Capture the cell that displays the provided text and extract its [X, Y] central coordinate. 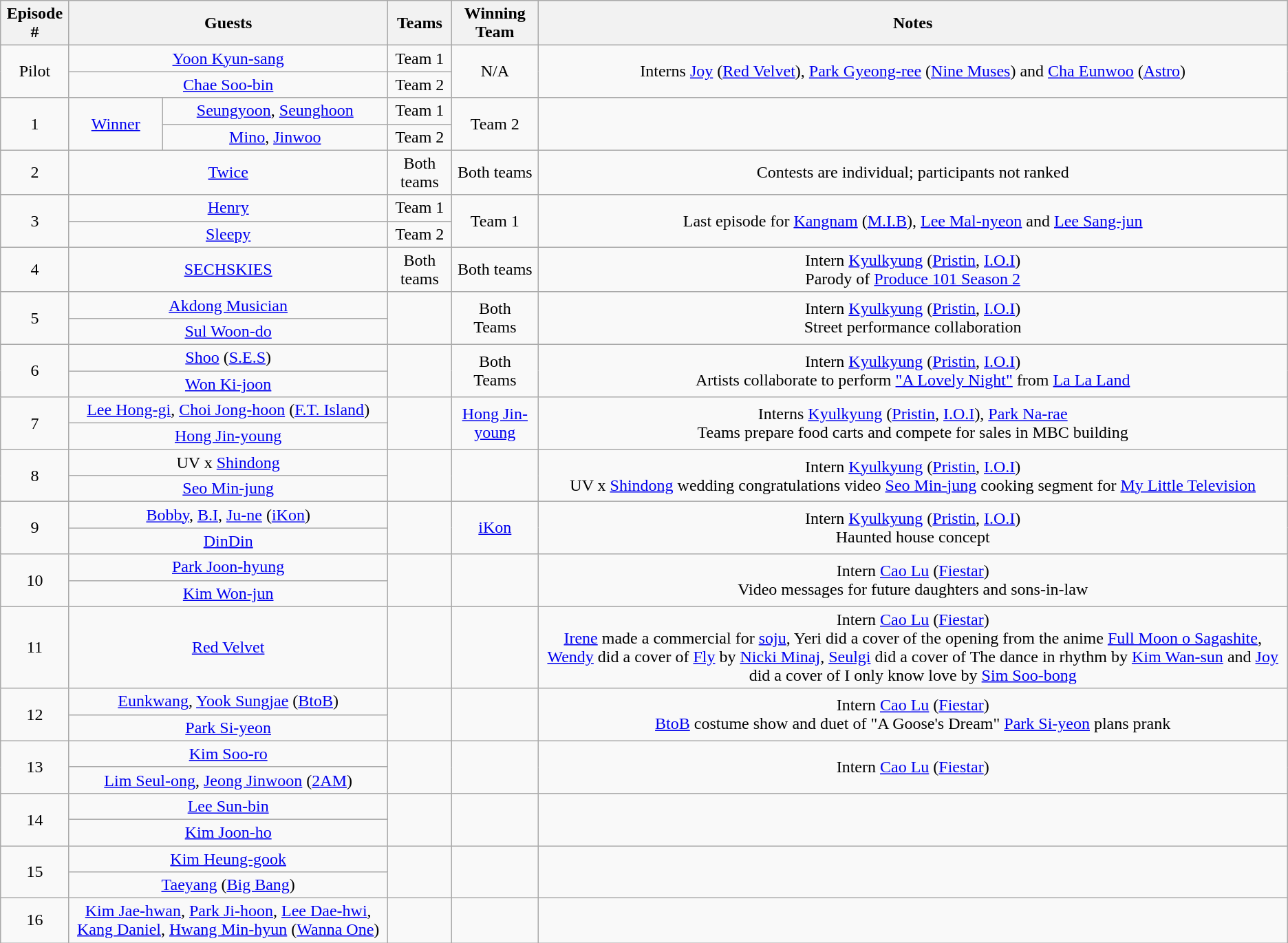
14 [34, 819]
10 [34, 580]
5 [34, 318]
16 [34, 921]
SECHSKIES [228, 270]
8 [34, 476]
Won Ki-joon [228, 383]
Interns Kyulkyung (Pristin, I.O.I), Park Na-raeTeams prepare food carts and compete for sales in MBC building [912, 423]
Teams [420, 23]
Winner [116, 124]
4 [34, 270]
Intern Cao Lu (Fiestar)Video messages for future daughters and sons-in-law [912, 580]
7 [34, 423]
Taeyang (Big Bang) [228, 885]
12 [34, 714]
Intern Cao Lu (Fiestar) [912, 767]
Bobby, B.I, Ju-ne (iKon) [228, 515]
DinDin [228, 541]
Guests [228, 23]
Sul Woon-do [228, 331]
Kim Joon-ho [228, 832]
Twice [228, 172]
Park Si-yeon [228, 728]
9 [34, 528]
Seungyoon, Seunghoon [275, 111]
3 [34, 221]
Kim Won-jun [228, 593]
Last episode for Kangnam (M.I.B), Lee Mal-nyeon and Lee Sang-jun [912, 221]
Seo Min-jung [228, 489]
Lee Hong-gi, Choi Jong-hoon (F.T. Island) [228, 410]
Intern Kyulkyung (Pristin, I.O.I)Parody of Produce 101 Season 2 [912, 270]
Winning Team [495, 23]
N/A [495, 72]
13 [34, 767]
Kim Heung-gook [228, 858]
Sleepy [228, 234]
2 [34, 172]
Kim Jae-hwan, Park Ji-hoon, Lee Dae-hwi, Kang Daniel, Hwang Min-hyun (Wanna One) [228, 921]
Lee Sun-bin [228, 806]
iKon [495, 528]
Akdong Musician [228, 305]
Intern Kyulkyung (Pristin, I.O.I)Artists collaborate to perform "A Lovely Night" from La La Land [912, 370]
Intern Kyulkyung (Pristin, I.O.I)Street performance collaboration [912, 318]
1 [34, 124]
Contests are individual; participants not ranked [912, 172]
Notes [912, 23]
Park Joon-hyung [228, 567]
15 [34, 871]
Interns Joy (Red Velvet), Park Gyeong-ree (Nine Muses) and Cha Eunwoo (Astro) [912, 72]
Henry [228, 208]
Shoo (S.E.S) [228, 357]
Kim Soo-ro [228, 754]
Eunkwang, Yook Sungjae (BtoB) [228, 701]
Pilot [34, 72]
Intern Kyulkyung (Pristin, I.O.I)UV x Shindong wedding congratulations video Seo Min-jung cooking segment for My Little Television [912, 476]
UV x Shindong [228, 463]
Lim Seul-ong, Jeong Jinwoon (2AM) [228, 780]
Episode # [34, 23]
Intern Kyulkyung (Pristin, I.O.I)Haunted house concept [912, 528]
Mino, Jinwoo [275, 137]
6 [34, 370]
Intern Cao Lu (Fiestar)BtoB costume show and duet of "A Goose's Dream" Park Si-yeon plans prank [912, 714]
Red Velvet [228, 647]
Yoon Kyun-sang [228, 59]
11 [34, 647]
Chae Soo-bin [228, 85]
